Capture the cell that displays the provided text and extract its [x, y] central coordinate. 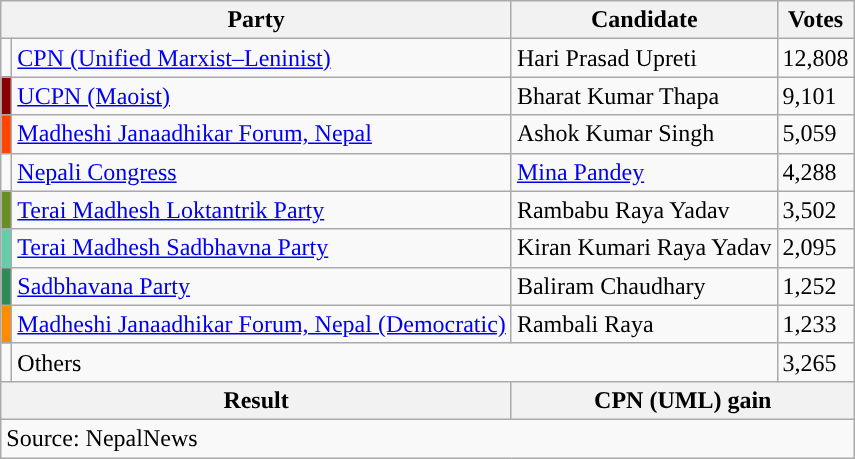
9,101 [816, 96]
Terai Madhesh Sadbhavna Party [262, 248]
Madheshi Janaadhikar Forum, Nepal (Democratic) [262, 324]
Ashok Kumar Singh [644, 134]
Bharat Kumar Thapa [644, 96]
1,233 [816, 324]
4,288 [816, 172]
Hari Prasad Upreti [644, 58]
3,265 [816, 362]
Candidate [644, 20]
12,808 [816, 58]
Mina Pandey [644, 172]
1,252 [816, 286]
3,502 [816, 210]
Source: NepalNews [428, 438]
Kiran Kumari Raya Yadav [644, 248]
UCPN (Maoist) [262, 96]
Rambabu Raya Yadav [644, 210]
Votes [816, 20]
5,059 [816, 134]
Result [256, 400]
Rambali Raya [644, 324]
CPN (Unified Marxist–Leninist) [262, 58]
Sadbhavana Party [262, 286]
2,095 [816, 248]
CPN (UML) gain [682, 400]
Nepali Congress [262, 172]
Party [256, 20]
Terai Madhesh Loktantrik Party [262, 210]
Others [394, 362]
Baliram Chaudhary [644, 286]
Madheshi Janaadhikar Forum, Nepal [262, 134]
